Return (X, Y) of the center of cell containing provided text 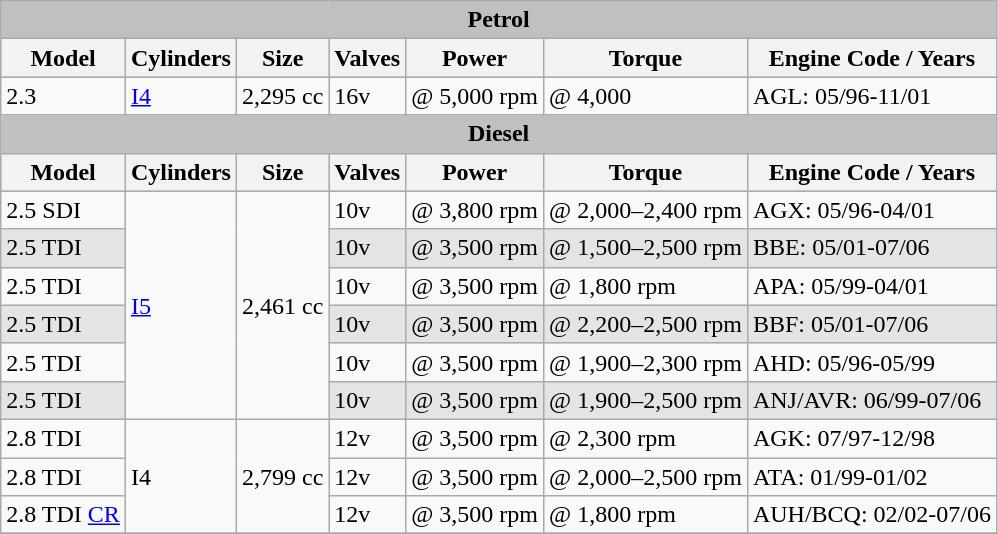
I5 (180, 305)
@ 1,900–2,500 rpm (646, 400)
2,461 cc (282, 305)
AHD: 05/96-05/99 (872, 362)
@ 5,000 rpm (475, 96)
AGK: 07/97-12/98 (872, 438)
2.8 TDI CR (64, 515)
2.5 SDI (64, 210)
BBE: 05/01-07/06 (872, 248)
2,799 cc (282, 476)
Petrol (499, 20)
@ 2,200–2,500 rpm (646, 324)
Diesel (499, 134)
2.3 (64, 96)
AGX: 05/96-04/01 (872, 210)
@ 1,900–2,300 rpm (646, 362)
@ 4,000 (646, 96)
16v (368, 96)
ANJ/AVR: 06/99-07/06 (872, 400)
@ 2,000–2,500 rpm (646, 477)
@ 3,800 rpm (475, 210)
ATA: 01/99-01/02 (872, 477)
BBF: 05/01-07/06 (872, 324)
2,295 cc (282, 96)
@ 2,300 rpm (646, 438)
@ 2,000–2,400 rpm (646, 210)
AUH/BCQ: 02/02-07/06 (872, 515)
APA: 05/99-04/01 (872, 286)
AGL: 05/96-11/01 (872, 96)
@ 1,500–2,500 rpm (646, 248)
